Pinpoint the cell where the given text exists, returning its (X, Y) midpoint coordinate. 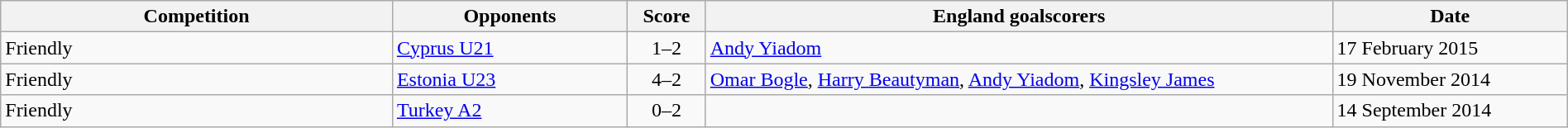
17 February 2015 (1450, 48)
0–2 (667, 111)
Estonia U23 (509, 79)
Andy Yiadom (1019, 48)
4–2 (667, 79)
Opponents (509, 17)
Competition (197, 17)
Omar Bogle, Harry Beautyman, Andy Yiadom, Kingsley James (1019, 79)
Cyprus U21 (509, 48)
19 November 2014 (1450, 79)
Turkey A2 (509, 111)
England goalscorers (1019, 17)
Date (1450, 17)
14 September 2014 (1450, 111)
Score (667, 17)
1–2 (667, 48)
